Detect which cell encompasses the target text, then output its [x, y] center coordinate. 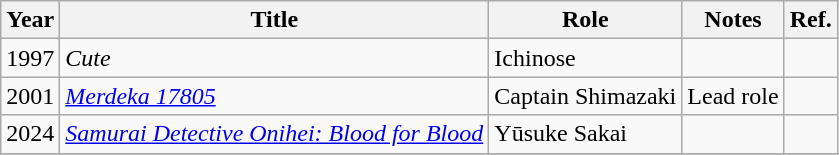
Captain Shimazaki [586, 96]
Samurai Detective Onihei: Blood for Blood [274, 134]
2024 [30, 134]
2001 [30, 96]
Merdeka 17805 [274, 96]
Year [30, 20]
Ichinose [586, 58]
Role [586, 20]
Lead role [733, 96]
Cute [274, 58]
1997 [30, 58]
Notes [733, 20]
Yūsuke Sakai [586, 134]
Ref. [810, 20]
Title [274, 20]
